Detect which cell encompasses the target text, then output its (x, y) center coordinate. 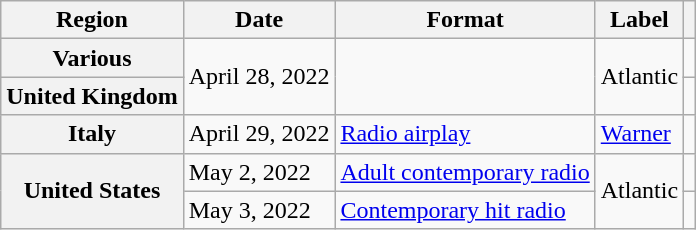
Radio airplay (465, 134)
Warner (639, 134)
April 28, 2022 (259, 77)
Contemporary hit radio (465, 210)
Various (92, 58)
Date (259, 20)
May 2, 2022 (259, 172)
Label (639, 20)
Format (465, 20)
United States (92, 191)
Italy (92, 134)
Region (92, 20)
April 29, 2022 (259, 134)
United Kingdom (92, 96)
Adult contemporary radio (465, 172)
May 3, 2022 (259, 210)
